For the text-containing cell, return its midpoint in [X, Y] coordinate format. 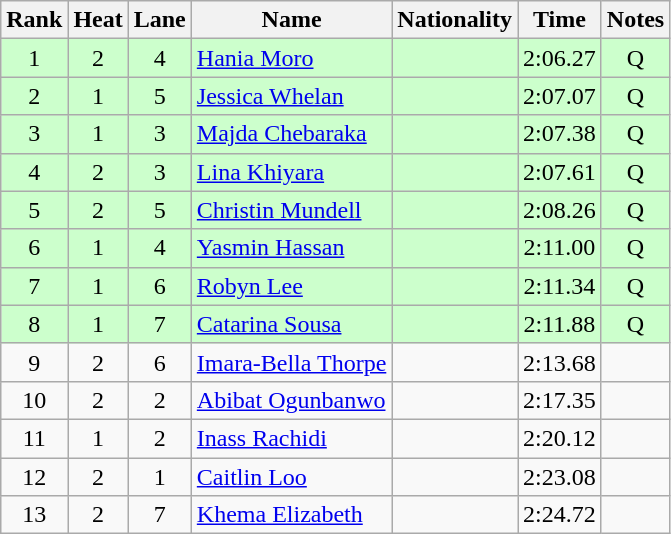
Notes [635, 20]
2:11.88 [560, 324]
Yasmin Hassan [292, 248]
11 [34, 438]
2:07.38 [560, 134]
Name [292, 20]
Robyn Lee [292, 286]
9 [34, 362]
2:24.72 [560, 515]
2:17.35 [560, 400]
2:08.26 [560, 210]
13 [34, 515]
Jessica Whelan [292, 96]
10 [34, 400]
2:20.12 [560, 438]
Lina Khiyara [292, 172]
8 [34, 324]
2:11.00 [560, 248]
Heat [98, 20]
Nationality [455, 20]
Majda Chebaraka [292, 134]
Abibat Ogunbanwo [292, 400]
2:07.07 [560, 96]
2:23.08 [560, 477]
Rank [34, 20]
Khema Elizabeth [292, 515]
2:11.34 [560, 286]
12 [34, 477]
Hania Moro [292, 58]
2:13.68 [560, 362]
Time [560, 20]
Christin Mundell [292, 210]
Inass Rachidi [292, 438]
Caitlin Loo [292, 477]
Lane [160, 20]
2:06.27 [560, 58]
Catarina Sousa [292, 324]
2:07.61 [560, 172]
Imara-Bella Thorpe [292, 362]
